Provide the (x, y) coordinate of the cell's center where the given text is located.  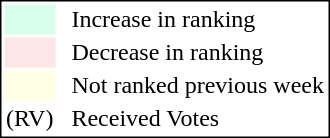
Decrease in ranking (198, 53)
Not ranked previous week (198, 85)
(RV) (29, 119)
Increase in ranking (198, 19)
Received Votes (198, 119)
